Return [x, y] of the center of cell containing provided text 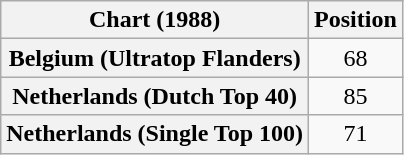
68 [356, 58]
Position [356, 20]
Chart (1988) [155, 20]
Netherlands (Dutch Top 40) [155, 96]
71 [356, 134]
Belgium (Ultratop Flanders) [155, 58]
Netherlands (Single Top 100) [155, 134]
85 [356, 96]
